Pinpoint the cell where the given text exists, returning its (X, Y) midpoint coordinate. 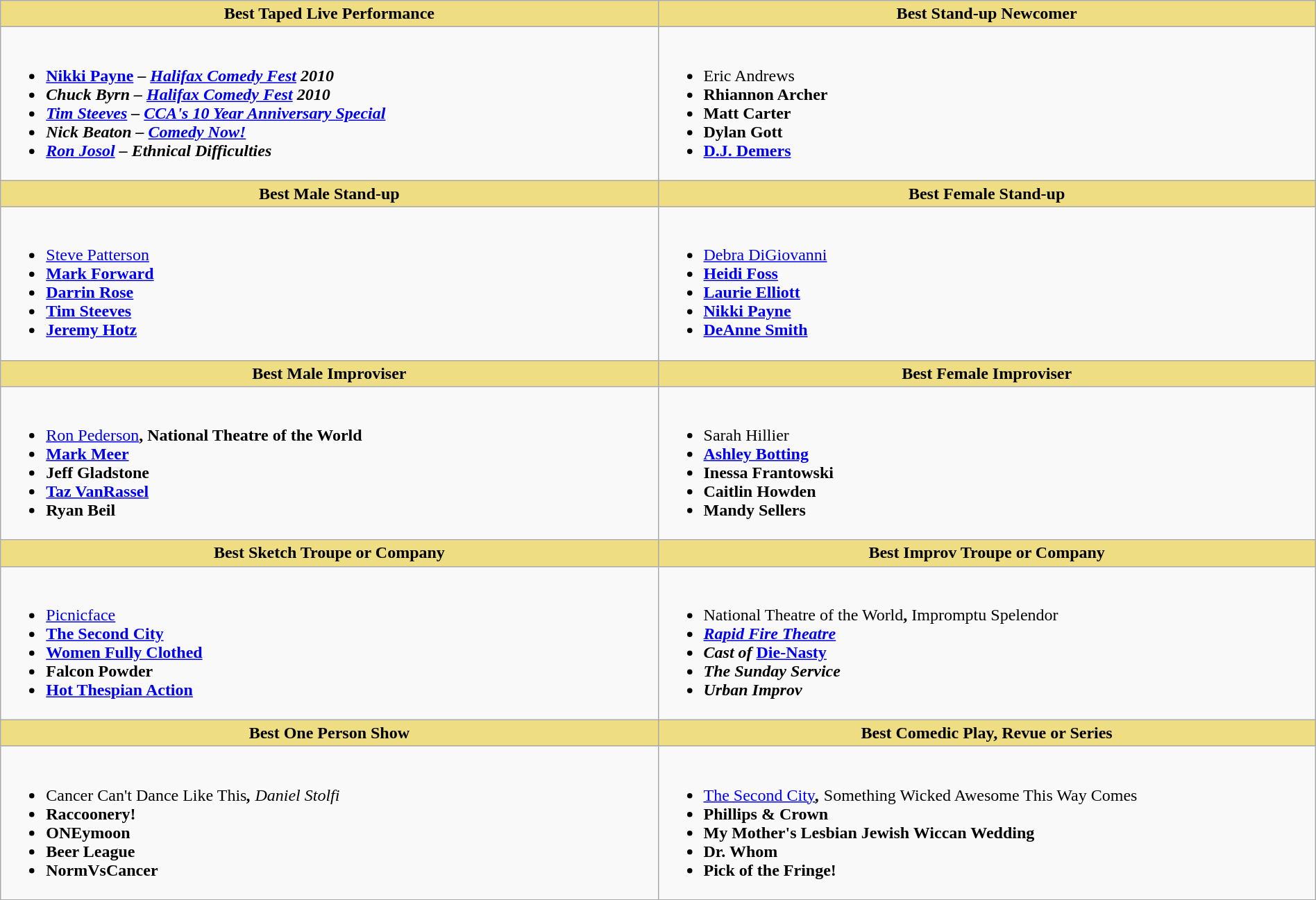
The Second City, Something Wicked Awesome This Way ComesPhillips & CrownMy Mother's Lesbian Jewish Wiccan WeddingDr. WhomPick of the Fringe! (987, 823)
Best Male Improviser (329, 373)
Sarah HillierAshley BottingInessa FrantowskiCaitlin HowdenMandy Sellers (987, 464)
Ron Pederson, National Theatre of the WorldMark MeerJeff GladstoneTaz VanRasselRyan Beil (329, 464)
Debra DiGiovanniHeidi FossLaurie ElliottNikki PayneDeAnne Smith (987, 283)
Best Female Improviser (987, 373)
Cancer Can't Dance Like This, Daniel StolfiRaccoonery!ONEymoonBeer LeagueNormVsCancer (329, 823)
Best Improv Troupe or Company (987, 553)
National Theatre of the World, Impromptu SpelendorRapid Fire TheatreCast of Die-NastyThe Sunday ServiceUrban Improv (987, 643)
Best Stand-up Newcomer (987, 14)
Steve PattersonMark ForwardDarrin RoseTim SteevesJeremy Hotz (329, 283)
Best Comedic Play, Revue or Series (987, 733)
PicnicfaceThe Second CityWomen Fully ClothedFalcon PowderHot Thespian Action (329, 643)
Best Taped Live Performance (329, 14)
Best Female Stand-up (987, 194)
Eric AndrewsRhiannon ArcherMatt CarterDylan GottD.J. Demers (987, 104)
Best Sketch Troupe or Company (329, 553)
Best Male Stand-up (329, 194)
Best One Person Show (329, 733)
